Pinpoint the cell where the given text exists, returning its (X, Y) midpoint coordinate. 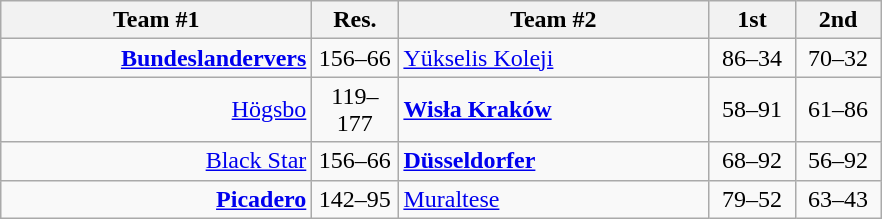
79–52 (752, 199)
Yükselis Koleji (554, 58)
86–34 (752, 58)
Res. (355, 20)
70–32 (838, 58)
Team #1 (156, 20)
Wisła Kraków (554, 110)
68–92 (752, 161)
2nd (838, 20)
56–92 (838, 161)
Högsbo (156, 110)
Düsseldorfer (554, 161)
Muraltese (554, 199)
58–91 (752, 110)
1st (752, 20)
63–43 (838, 199)
119–177 (355, 110)
Team #2 (554, 20)
Bundeslandervers (156, 58)
142–95 (355, 199)
Black Star (156, 161)
Picadero (156, 199)
61–86 (838, 110)
